Return [X, Y] of the center of cell containing provided text 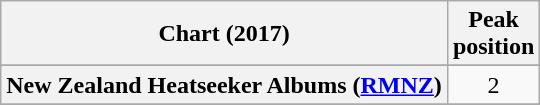
New Zealand Heatseeker Albums (RMNZ) [224, 85]
Peak position [493, 34]
Chart (2017) [224, 34]
2 [493, 85]
